Capture the cell that displays the provided text and extract its (x, y) central coordinate. 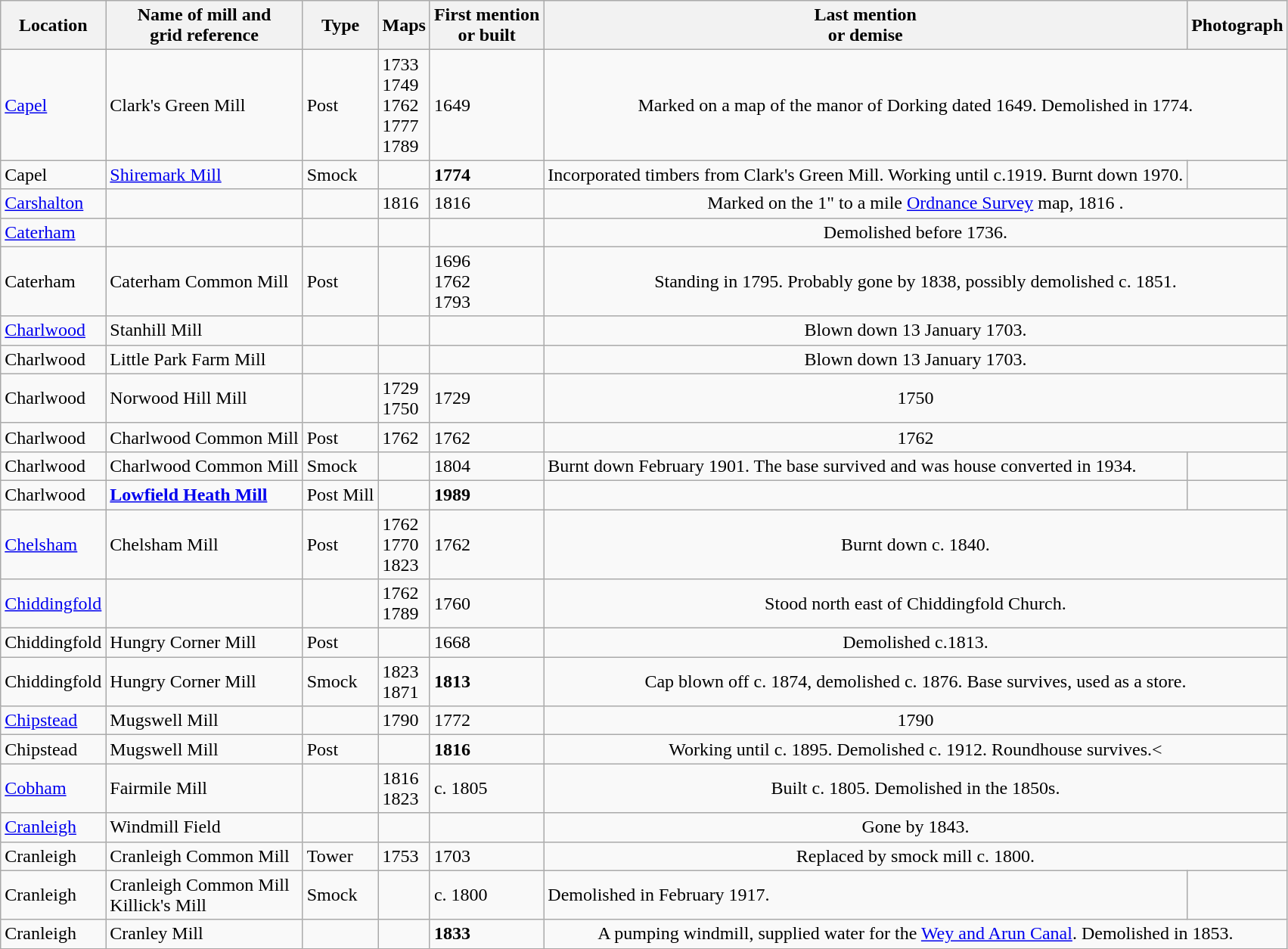
1668 (486, 643)
Demolished c.1813. (915, 643)
Cobham (53, 788)
Post Mill (340, 495)
Cranleigh Common MillKillick's Mill (204, 895)
A pumping windmill, supplied water for the Wey and Arun Canal. Demolished in 1853. (915, 934)
1774 (486, 175)
1703 (486, 856)
Caterham Common Mill (204, 281)
1989 (486, 495)
Location (53, 26)
18231871 (404, 682)
18161823 (404, 788)
Type (340, 26)
Cranley Mill (204, 934)
1772 (486, 721)
Demolished in February 1917. (865, 895)
Windmill Field (204, 827)
1804 (486, 466)
Little Park Farm Mill (204, 359)
17331749176217771789 (404, 105)
Clark's Green Mill (204, 105)
Chelsham (53, 544)
Incorporated timbers from Clark's Green Mill. Working until c.1919. Burnt down 1970. (865, 175)
Gone by 1843. (915, 827)
Photograph (1237, 26)
Burnt down c. 1840. (915, 544)
Lowfield Heath Mill (204, 495)
Cap blown off c. 1874, demolished c. 1876. Base survives, used as a store. (915, 682)
First mentionor built (486, 26)
c. 1800 (486, 895)
c. 1805 (486, 788)
1753 (404, 856)
169617621793 (486, 281)
17291750 (404, 398)
1760 (486, 603)
Built c. 1805. Demolished in the 1850s. (915, 788)
1649 (486, 105)
1833 (486, 934)
Name of mill andgrid reference (204, 26)
Burnt down February 1901. The base survived and was house converted in 1934. (865, 466)
176217701823 (404, 544)
Norwood Hill Mill (204, 398)
1750 (915, 398)
Marked on the 1" to a mile Ordnance Survey map, 1816 . (915, 203)
Tower (340, 856)
1729 (486, 398)
Shiremark Mill (204, 175)
Working until c. 1895. Demolished c. 1912. Roundhouse survives.< (915, 749)
Chelsham Mill (204, 544)
1813 (486, 682)
Carshalton (53, 203)
Stanhill Mill (204, 330)
17621789 (404, 603)
Stood north east of Chiddingfold Church. (915, 603)
Maps (404, 26)
Demolished before 1736. (915, 232)
Standing in 1795. Probably gone by 1838, possibly demolished c. 1851. (915, 281)
Cranleigh Common Mill (204, 856)
Marked on a map of the manor of Dorking dated 1649. Demolished in 1774. (915, 105)
Replaced by smock mill c. 1800. (915, 856)
Last mention or demise (865, 26)
Fairmile Mill (204, 788)
